Locate the cell with the specified text and output its (X, Y) center coordinate. 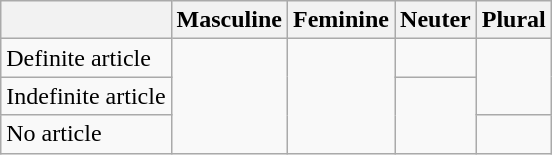
Masculine (229, 20)
No article (86, 134)
Plural (514, 20)
Definite article (86, 58)
Feminine (340, 20)
Indefinite article (86, 96)
Neuter (436, 20)
